From the cell containing the given text, extract its center point as [x, y] coordinate. 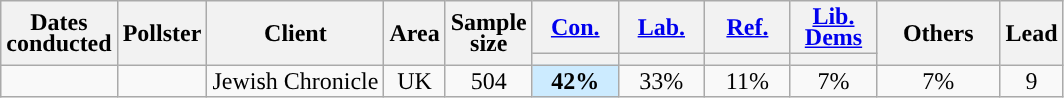
33% [661, 81]
UK [414, 81]
42% [575, 81]
Area [414, 33]
Client [296, 33]
504 [488, 81]
Datesconducted [59, 33]
Pollster [162, 33]
Lib. Dems [833, 28]
Lab. [661, 28]
Samplesize [488, 33]
Con. [575, 28]
11% [747, 81]
Ref. [747, 28]
Others [938, 33]
9 [1032, 81]
Jewish Chronicle [296, 81]
Lead [1032, 33]
